Output the (X, Y) coordinate of the center of the cell containing the given text.  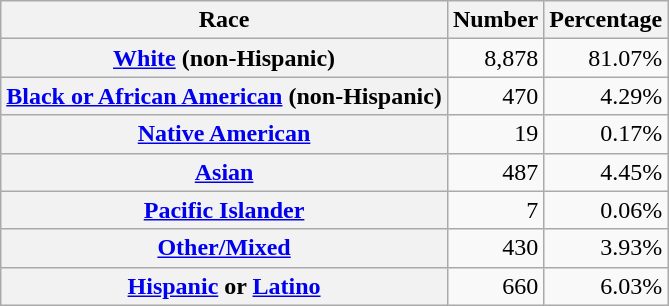
8,878 (495, 58)
6.03% (606, 286)
White (non-Hispanic) (224, 58)
19 (495, 134)
4.45% (606, 172)
0.06% (606, 210)
0.17% (606, 134)
660 (495, 286)
Asian (224, 172)
Native American (224, 134)
Hispanic or Latino (224, 286)
430 (495, 248)
Black or African American (non-Hispanic) (224, 96)
7 (495, 210)
Percentage (606, 20)
81.07% (606, 58)
487 (495, 172)
Other/Mixed (224, 248)
3.93% (606, 248)
Number (495, 20)
4.29% (606, 96)
470 (495, 96)
Pacific Islander (224, 210)
Race (224, 20)
